Pinpoint the cell where the given text exists, returning its (X, Y) midpoint coordinate. 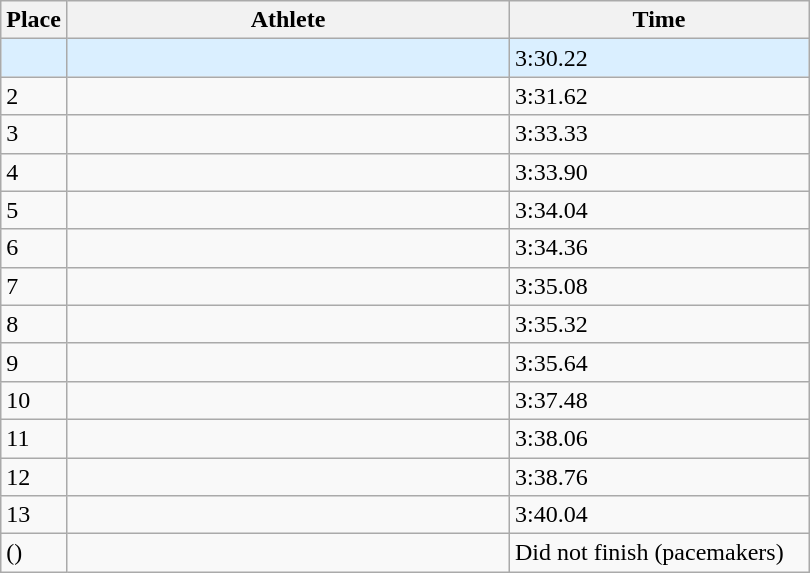
3:38.06 (660, 438)
3:35.32 (660, 324)
7 (34, 286)
3:34.04 (660, 210)
3:33.33 (660, 134)
8 (34, 324)
Did not finish (pacemakers) (660, 553)
3:34.36 (660, 248)
6 (34, 248)
13 (34, 515)
Place (34, 20)
3:31.62 (660, 96)
12 (34, 477)
2 (34, 96)
5 (34, 210)
3:33.90 (660, 172)
Athlete (288, 20)
3:35.08 (660, 286)
4 (34, 172)
11 (34, 438)
3:40.04 (660, 515)
3:37.48 (660, 400)
10 (34, 400)
Time (660, 20)
3:38.76 (660, 477)
3:35.64 (660, 362)
3 (34, 134)
9 (34, 362)
3:30.22 (660, 58)
() (34, 553)
